Output the [X, Y] coordinate of the center of the cell containing the given text.  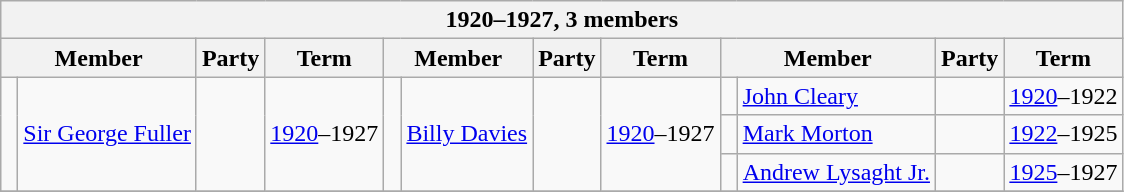
Sir George Fuller [108, 134]
1920–1922 [1064, 96]
Mark Morton [836, 134]
1925–1927 [1064, 172]
1922–1925 [1064, 134]
Billy Davies [467, 134]
Andrew Lysaght Jr. [836, 172]
1920–1927, 3 members [562, 20]
John Cleary [836, 96]
